Search for the cell housing the specified text and yield its (X, Y) center coordinate. 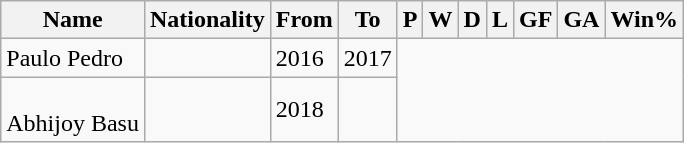
Name (73, 20)
2017 (368, 58)
P (410, 20)
L (500, 20)
2018 (304, 110)
Paulo Pedro (73, 58)
GF (536, 20)
D (472, 20)
W (440, 20)
To (368, 20)
GA (582, 20)
Abhijoy Basu (73, 110)
Nationality (207, 20)
Win% (644, 20)
2016 (304, 58)
From (304, 20)
